Scan for the cell matching the given text and deliver its (X, Y) coordinate at center. 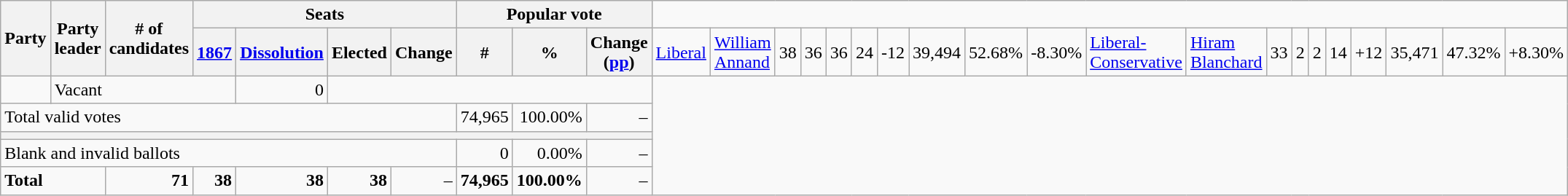
39,494 (936, 52)
24 (865, 52)
33 (1279, 52)
# (484, 52)
Change (424, 52)
+8.30% (1537, 52)
Popular vote (554, 15)
Liberal (681, 52)
Hiram Blanchard (1226, 52)
Vacant (143, 90)
35,471 (1414, 52)
0.00% (550, 153)
+12 (1369, 52)
Seats (325, 15)
1867 (214, 52)
47.32% (1474, 52)
-8.30% (1057, 52)
Total valid votes (229, 117)
Party (26, 38)
Change (pp) (619, 52)
Party leader (77, 38)
William Annand (742, 52)
% (550, 52)
52.68% (996, 52)
Dissolution (282, 52)
14 (1338, 52)
# ofcandidates (149, 38)
Blank and invalid ballots (229, 153)
-12 (892, 52)
71 (149, 181)
Total (52, 181)
Elected (359, 52)
Liberal-Conservative (1136, 52)
